From the cell containing the given text, extract its center point as (x, y) coordinate. 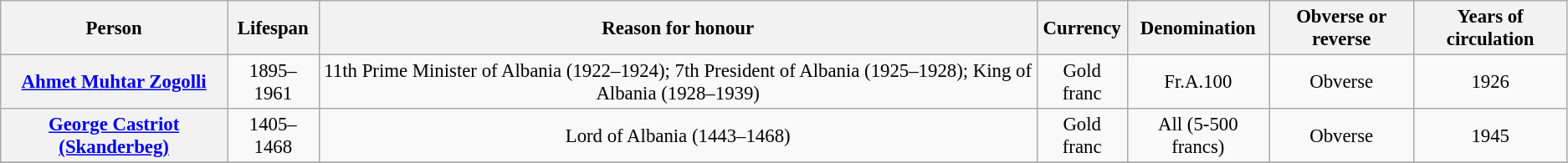
11th Prime Minister of Albania (1922–1924); 7th President of Albania (1925–1928); King of Albania (1928–1939) (678, 82)
Denomination (1198, 28)
Years of circulation (1491, 28)
Person (114, 28)
Currency (1082, 28)
All (5-500 francs) (1198, 135)
1945 (1491, 135)
George Castriot (Skanderbeg) (114, 135)
1926 (1491, 82)
Fr.A.100 (1198, 82)
Obverse or reverse (1342, 28)
Lifespan (273, 28)
Reason for honour (678, 28)
1895–1961 (273, 82)
Ahmet Muhtar Zogolli (114, 82)
Lord of Albania (1443–1468) (678, 135)
1405–1468 (273, 135)
